Capture the cell that displays the provided text and extract its [x, y] central coordinate. 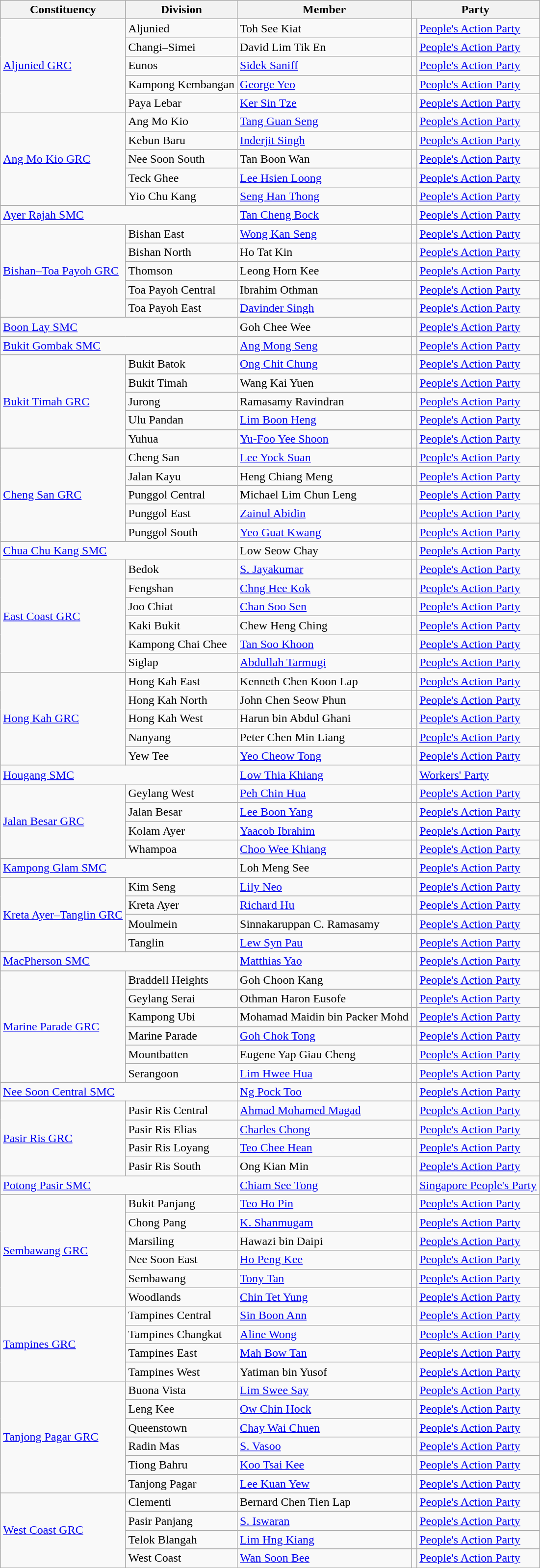
Punggol Central [181, 495]
Chua Chu Kang SMC [119, 551]
Workers' Party [478, 774]
Clementi [181, 1502]
Kampong Chai Chee [181, 644]
Tanjong Pagar GRC [63, 1437]
Tiong Bahru [181, 1465]
Cheng San GRC [63, 495]
Party [476, 10]
Bukit Timah [181, 383]
Tan Soo Khoon [325, 644]
Ang Mong Seng [325, 346]
Tampines GRC [63, 1344]
Chong Pang [181, 1222]
Marsiling [181, 1241]
Yuhua [181, 439]
Hawazi bin Daipi [325, 1241]
Joo Chiat [181, 607]
Sembawang [181, 1278]
Yio Chu Kang [181, 196]
Aljunied GRC [63, 66]
Nee Soon East [181, 1260]
Punggol South [181, 532]
Jurong [181, 401]
Zainul Abidin [325, 513]
Queenstown [181, 1428]
Teck Ghee [181, 177]
Aline Wong [325, 1334]
David Lim Tik En [325, 47]
Lee Yock Suan [325, 457]
Lim Hng Kiang [325, 1540]
Yeo Guat Kwang [325, 532]
Yeo Cheow Tong [325, 756]
Hong Kah West [181, 719]
Lee Kuan Yew [325, 1484]
Loh Meng See [325, 868]
Bukit Panjang [181, 1204]
Tony Tan [325, 1278]
S. Jayakumar [325, 570]
Tampines Changkat [181, 1334]
Ong Chit Chung [325, 364]
Radin Mas [181, 1446]
Koo Tsai Kee [325, 1465]
Matthias Yao [325, 961]
Singapore People's Party [478, 1185]
Sembawang GRC [63, 1250]
Bukit Gombak SMC [119, 346]
Eunos [181, 66]
Lew Syn Pau [325, 943]
Bukit Batok [181, 364]
Buona Vista [181, 1390]
Tanglin [181, 943]
Tan Boon Wan [325, 159]
Toh See Kiat [325, 28]
MacPherson SMC [119, 961]
Othman Haron Eusofe [325, 998]
Choo Wee Khiang [325, 849]
Peter Chen Min Liang [325, 737]
Siglap [181, 663]
Sidek Saniff [325, 66]
Jalan Besar [181, 812]
Toa Payoh Central [181, 290]
Punggol East [181, 513]
Whampoa [181, 849]
Ho Peng Kee [325, 1260]
Kenneth Chen Koon Lap [325, 681]
Charles Chong [325, 1129]
East Coast GRC [63, 616]
Goh Chok Tong [325, 1036]
Pasir Ris GRC [63, 1138]
Low Seow Chay [325, 551]
Ramasamy Ravindran [325, 401]
Low Thia Khiang [325, 774]
Heng Chiang Meng [325, 476]
Bishan East [181, 234]
Potong Pasir SMC [119, 1185]
West Coast [181, 1558]
Teo Chee Hean [325, 1148]
Ang Mo Kio [181, 122]
Ulu Pandan [181, 420]
Chan Soo Sen [325, 607]
Member [325, 10]
Kebun Baru [181, 140]
Leong Horn Kee [325, 271]
Marine Parade GRC [63, 1026]
Mohamad Maidin bin Packer Mohd [325, 1017]
Tanjong Pagar [181, 1484]
Bishan North [181, 252]
Cheng San [181, 457]
Chew Heng Ching [325, 625]
Ang Mo Kio GRC [63, 159]
Yatiman bin Yusof [325, 1371]
Pasir Ris Loyang [181, 1148]
Hong Kah North [181, 700]
John Chen Seow Phun [325, 700]
Fengshan [181, 588]
Kolam Ayer [181, 831]
Braddell Heights [181, 980]
Ker Sin Tze [325, 103]
Mountbatten [181, 1054]
Moulmein [181, 924]
Boon Lay SMC [119, 327]
Division [181, 10]
Ayer Rajah SMC [119, 215]
Tang Guan Seng [325, 122]
Chin Tet Yung [325, 1297]
Harun bin Abdul Ghani [325, 719]
Geylang West [181, 793]
Sinnakaruppan C. Ramasamy [325, 924]
Seng Han Thong [325, 196]
Kampong Glam SMC [119, 868]
Telok Blangah [181, 1540]
S. Iswaran [325, 1521]
Ibrahim Othman [325, 290]
Hong Kah GRC [63, 719]
Tampines East [181, 1353]
Kaki Bukit [181, 625]
Ng Pock Too [325, 1092]
Sin Boon Ann [325, 1316]
Peh Chin Hua [325, 793]
George Yeo [325, 84]
Bedok [181, 570]
Inderjit Singh [325, 140]
Hougang SMC [119, 774]
Constituency [63, 10]
Yew Tee [181, 756]
Changi–Simei [181, 47]
Michael Lim Chun Leng [325, 495]
Marine Parade [181, 1036]
Geylang Serai [181, 998]
Mah Bow Tan [325, 1353]
Wong Kan Seng [325, 234]
Lim Swee Say [325, 1390]
West Coast GRC [63, 1530]
Chay Wai Chuen [325, 1428]
Wang Kai Yuen [325, 383]
Kampong Ubi [181, 1017]
Pasir Ris South [181, 1167]
Teo Ho Pin [325, 1204]
Pasir Ris Central [181, 1110]
Ho Tat Kin [325, 252]
Eugene Yap Giau Cheng [325, 1054]
Richard Hu [325, 905]
Wan Soon Bee [325, 1558]
Kreta Ayer [181, 905]
Pasir Panjang [181, 1521]
K. Shanmugam [325, 1222]
Jalan Besar GRC [63, 821]
Yaacob Ibrahim [325, 831]
Thomson [181, 271]
Serangoon [181, 1073]
Nee Soon Central SMC [119, 1092]
Kim Seng [181, 887]
Bernard Chen Tien Lap [325, 1502]
Lily Neo [325, 887]
Ow Chin Hock [325, 1409]
Nanyang [181, 737]
Pasir Ris Elias [181, 1129]
Kreta Ayer–Tanglin GRC [63, 915]
Chiam See Tong [325, 1185]
Ong Kian Min [325, 1167]
Jalan Kayu [181, 476]
Lee Hsien Loong [325, 177]
Chng Hee Kok [325, 588]
Ahmad Mohamed Magad [325, 1110]
Lim Boon Heng [325, 420]
Hong Kah East [181, 681]
S. Vasoo [325, 1446]
Bishan–Toa Payoh GRC [63, 271]
Toa Payoh East [181, 308]
Bukit Timah GRC [63, 401]
Aljunied [181, 28]
Goh Chee Wee [325, 327]
Lim Hwee Hua [325, 1073]
Leng Kee [181, 1409]
Paya Lebar [181, 103]
Nee Soon South [181, 159]
Tan Cheng Bock [325, 215]
Tampines West [181, 1371]
Davinder Singh [325, 308]
Abdullah Tarmugi [325, 663]
Yu-Foo Yee Shoon [325, 439]
Kampong Kembangan [181, 84]
Goh Choon Kang [325, 980]
Lee Boon Yang [325, 812]
Tampines Central [181, 1316]
Woodlands [181, 1297]
